Identify which cell holds the provided text, then report its (X, Y) central coordinate. 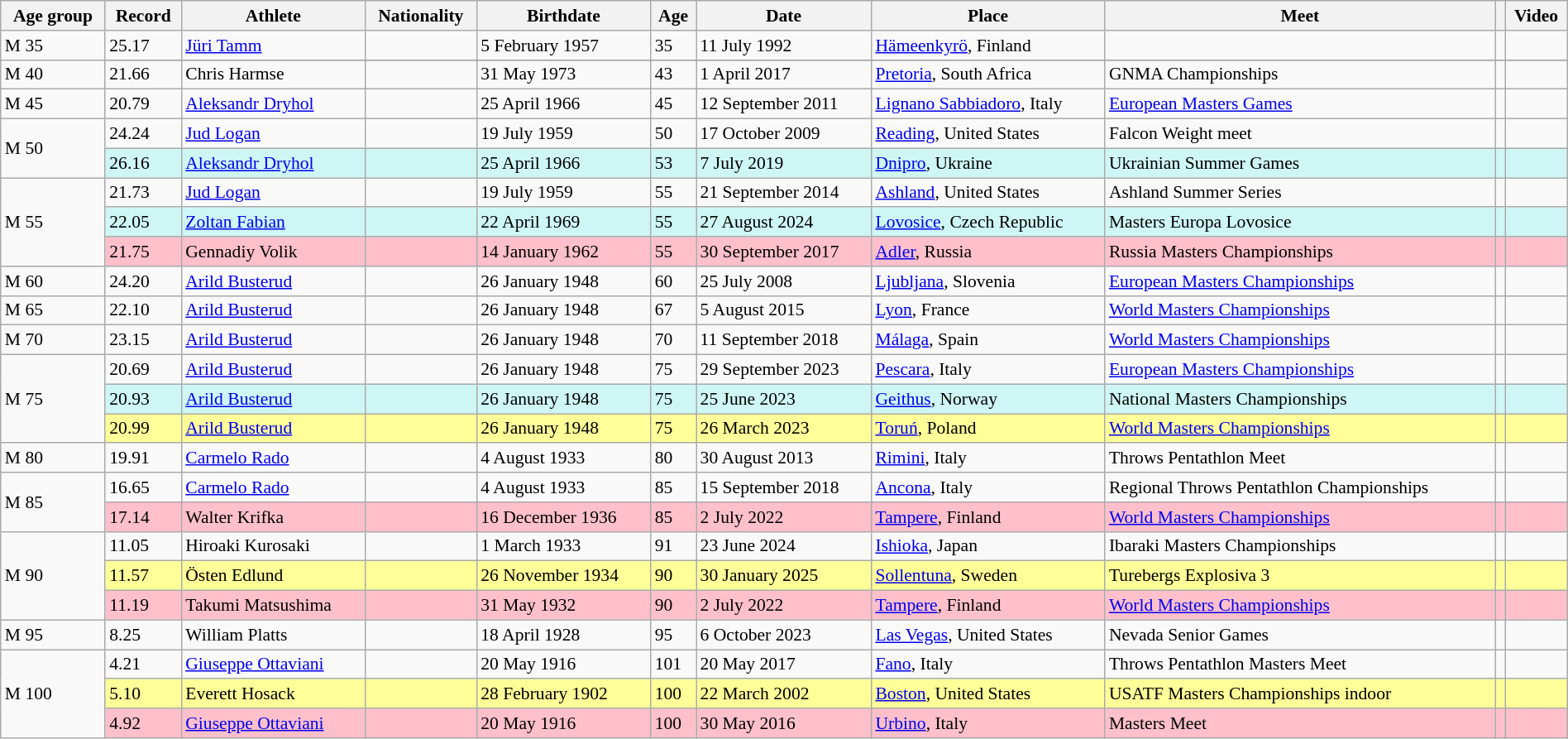
11 September 2018 (784, 340)
Throws Pentathlon Masters Meet (1300, 665)
Jüri Tamm (273, 46)
24.24 (143, 134)
Lignano Sabbiadoro, Italy (987, 104)
Age group (53, 16)
National Masters Championships (1300, 399)
101 (673, 665)
21.75 (143, 252)
5 February 1957 (563, 46)
Turebergs Explosiva 3 (1300, 576)
16.65 (143, 487)
Toruń, Poland (987, 429)
Ukrainian Summer Games (1300, 163)
Video (1537, 16)
23 June 2024 (784, 546)
31 May 1932 (563, 606)
Place (987, 16)
M 40 (53, 74)
91 (673, 546)
11 July 1992 (784, 46)
30 May 2016 (784, 723)
53 (673, 163)
M 85 (53, 501)
20.79 (143, 104)
80 (673, 458)
Fano, Italy (987, 665)
24.20 (143, 281)
M 50 (53, 149)
Boston, United States (987, 694)
Gennadiy Volik (273, 252)
Pescara, Italy (987, 370)
17.14 (143, 517)
Adler, Russia (987, 252)
45 (673, 104)
Ibaraki Masters Championships (1300, 546)
M 90 (53, 576)
M 70 (53, 340)
22.10 (143, 310)
USATF Masters Championships indoor (1300, 694)
Ashland, United States (987, 193)
Pretoria, South Africa (987, 74)
Dnipro, Ukraine (987, 163)
Nevada Senior Games (1300, 635)
43 (673, 74)
4.92 (143, 723)
5.10 (143, 694)
21 September 2014 (784, 193)
Hämeenkyrö, Finland (987, 46)
50 (673, 134)
30 August 2013 (784, 458)
21.66 (143, 74)
Rimini, Italy (987, 458)
Meet (1300, 16)
Walter Krifka (273, 517)
22 April 1969 (563, 223)
20.93 (143, 399)
Falcon Weight meet (1300, 134)
Ashland Summer Series (1300, 193)
23.15 (143, 340)
26 November 1934 (563, 576)
27 August 2024 (784, 223)
Reading, United States (987, 134)
1 April 2017 (784, 74)
Masters Europa Lovosice (1300, 223)
Takumi Matsushima (273, 606)
Las Vegas, United States (987, 635)
7 July 2019 (784, 163)
11.19 (143, 606)
Málaga, Spain (987, 340)
28 February 1902 (563, 694)
17 October 2009 (784, 134)
20.99 (143, 429)
21.73 (143, 193)
William Platts (273, 635)
31 May 1973 (563, 74)
Hiroaki Kurosaki (273, 546)
16 December 1936 (563, 517)
Lovosice, Czech Republic (987, 223)
5 August 2015 (784, 310)
Ljubljana, Slovenia (987, 281)
Östen Edlund (273, 576)
22.05 (143, 223)
8.25 (143, 635)
Ancona, Italy (987, 487)
Zoltan Fabian (273, 223)
M 60 (53, 281)
M 45 (53, 104)
70 (673, 340)
M 55 (53, 222)
20.69 (143, 370)
Chris Harmse (273, 74)
4.21 (143, 665)
14 January 1962 (563, 252)
M 95 (53, 635)
Urbino, Italy (987, 723)
Masters Meet (1300, 723)
26.16 (143, 163)
11.05 (143, 546)
Lyon, France (987, 310)
30 January 2025 (784, 576)
25 June 2023 (784, 399)
25.17 (143, 46)
35 (673, 46)
Athlete (273, 16)
15 September 2018 (784, 487)
Russia Masters Championships (1300, 252)
12 September 2011 (784, 104)
60 (673, 281)
GNMA Championships (1300, 74)
M 65 (53, 310)
26 March 2023 (784, 429)
1 March 1933 (563, 546)
M 35 (53, 46)
Everett Hosack (273, 694)
Nationality (420, 16)
Age (673, 16)
18 April 1928 (563, 635)
Sollentuna, Sweden (987, 576)
30 September 2017 (784, 252)
11.57 (143, 576)
Date (784, 16)
Regional Throws Pentathlon Championships (1300, 487)
Throws Pentathlon Meet (1300, 458)
M 100 (53, 693)
25 July 2008 (784, 281)
Birthdate (563, 16)
M 75 (53, 399)
20 May 2017 (784, 665)
Geithus, Norway (987, 399)
19.91 (143, 458)
European Masters Games (1300, 104)
95 (673, 635)
67 (673, 310)
M 80 (53, 458)
6 October 2023 (784, 635)
22 March 2002 (784, 694)
Record (143, 16)
29 September 2023 (784, 370)
Ishioka, Japan (987, 546)
